Detect which cell encompasses the target text, then output its (x, y) center coordinate. 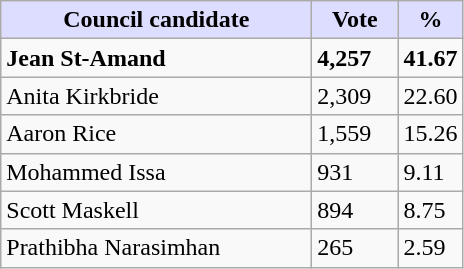
41.67 (430, 58)
Anita Kirkbride (156, 96)
Council candidate (156, 20)
Aaron Rice (156, 134)
Prathibha Narasimhan (156, 248)
22.60 (430, 96)
Scott Maskell (156, 210)
4,257 (355, 58)
Jean St-Amand (156, 58)
1,559 (355, 134)
265 (355, 248)
% (430, 20)
2.59 (430, 248)
Vote (355, 20)
931 (355, 172)
Mohammed Issa (156, 172)
894 (355, 210)
8.75 (430, 210)
9.11 (430, 172)
2,309 (355, 96)
15.26 (430, 134)
